Identify which cell holds the provided text, then report its [x, y] central coordinate. 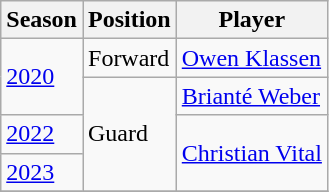
Forward [129, 58]
Season [42, 20]
2020 [42, 77]
Player [252, 20]
Guard [129, 134]
Brianté Weber [252, 96]
Christian Vital [252, 153]
2023 [42, 172]
2022 [42, 134]
Owen Klassen [252, 58]
Position [129, 20]
